Extract the (x, y) coordinate from the center of the cell holding the provided text.  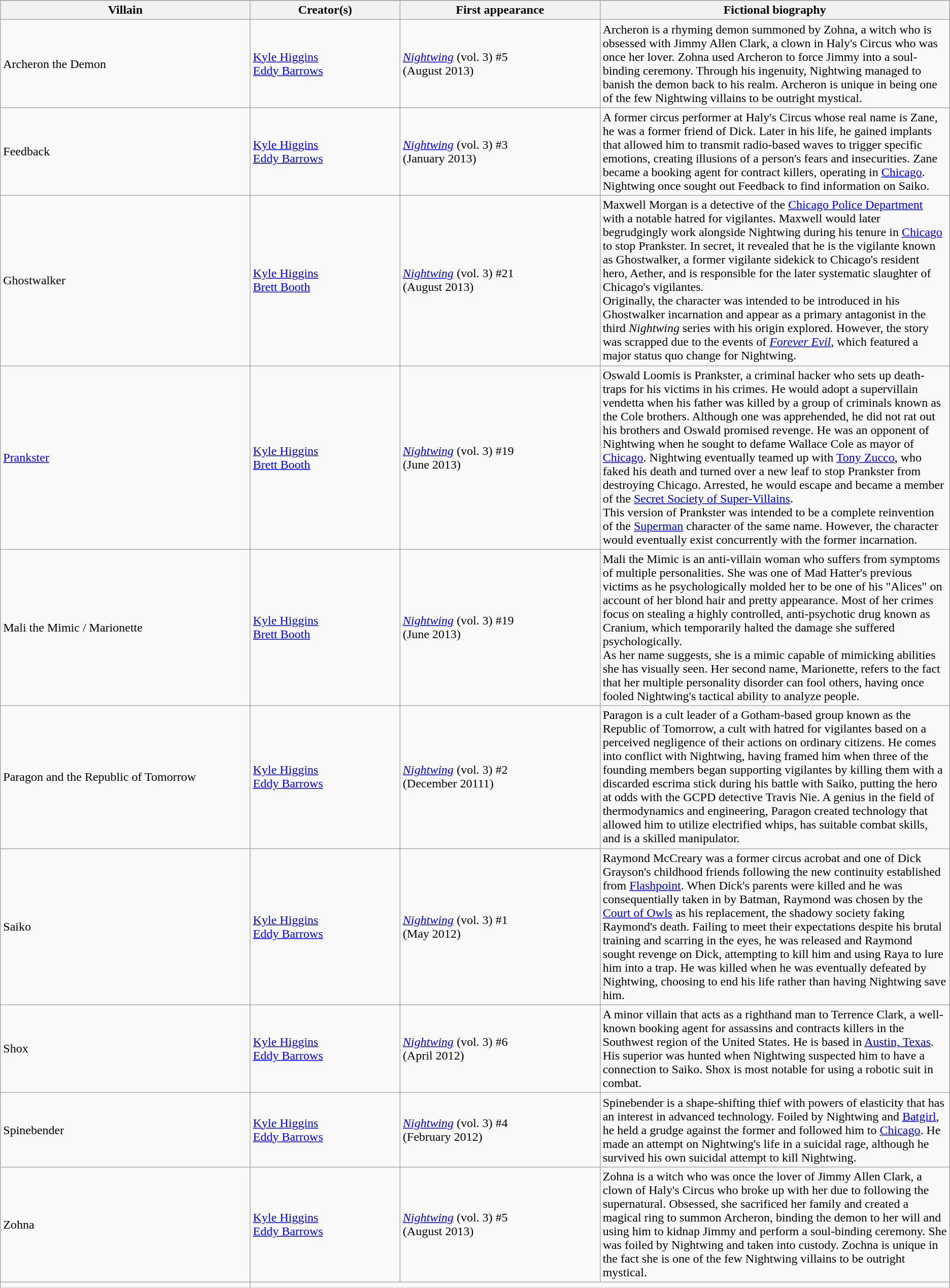
Paragon and the Republic of Tomorrow (125, 777)
Nightwing (vol. 3) #21(August 2013) (500, 280)
Creator(s) (325, 10)
Zohna (125, 1225)
Archeron the Demon (125, 64)
Nightwing (vol. 3) #2(December 20111) (500, 777)
Saiko (125, 927)
Villain (125, 10)
Ghostwalker (125, 280)
Nightwing (vol. 3) #3(January 2013) (500, 151)
Nightwing (vol. 3) #6(April 2012) (500, 1049)
Mali the Mimic / Marionette (125, 628)
Feedback (125, 151)
Nightwing (vol. 3) #4(February 2012) (500, 1130)
Nightwing (vol. 3) #1(May 2012) (500, 927)
Fictional biography (774, 10)
Shox (125, 1049)
Prankster (125, 457)
Spinebender (125, 1130)
First appearance (500, 10)
